Determine the [X, Y] coordinate at the center of the cell enclosing the given text.  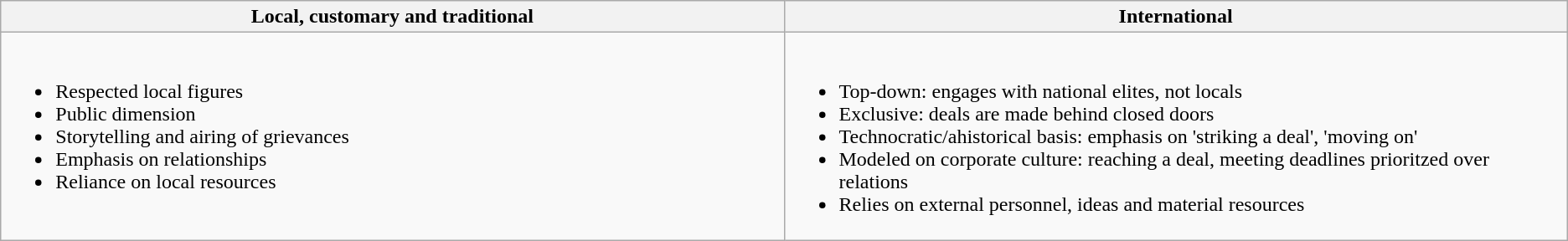
Local, customary and traditional [392, 17]
International [1176, 17]
Respected local figuresPublic dimensionStorytelling and airing of grievancesEmphasis on relationshipsReliance on local resources [392, 136]
